Return the (x, y) coordinate for the center point of the cell that contains the specified text.  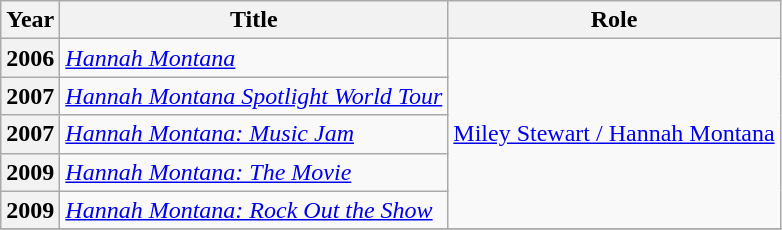
Miley Stewart / Hannah Montana (614, 134)
Hannah Montana: Music Jam (254, 134)
Hannah Montana Spotlight World Tour (254, 96)
Hannah Montana: The Movie (254, 172)
Hannah Montana (254, 58)
2006 (30, 58)
Title (254, 20)
Year (30, 20)
Role (614, 20)
Hannah Montana: Rock Out the Show (254, 210)
